Identify which cell holds the provided text, then report its [x, y] central coordinate. 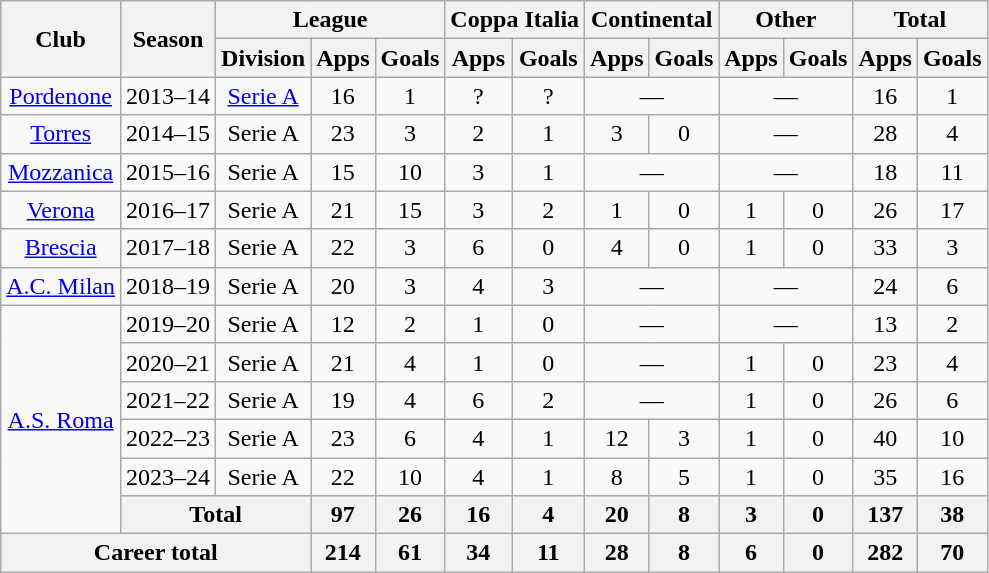
Brescia [61, 248]
2022–23 [168, 438]
Other [786, 20]
5 [684, 477]
38 [952, 515]
2020–21 [168, 362]
282 [885, 553]
33 [885, 248]
97 [343, 515]
2023–24 [168, 477]
2016–17 [168, 210]
Career total [156, 553]
A.C. Milan [61, 286]
2017–18 [168, 248]
Coppa Italia [515, 20]
2014–15 [168, 134]
24 [885, 286]
137 [885, 515]
61 [410, 553]
Continental [652, 20]
214 [343, 553]
17 [952, 210]
Club [61, 39]
Season [168, 39]
A.S. Roma [61, 419]
Mozzanica [61, 172]
2019–20 [168, 324]
70 [952, 553]
Torres [61, 134]
2015–16 [168, 172]
2021–22 [168, 400]
League [330, 20]
13 [885, 324]
2013–14 [168, 96]
40 [885, 438]
Verona [61, 210]
19 [343, 400]
35 [885, 477]
2018–19 [168, 286]
18 [885, 172]
Pordenone [61, 96]
34 [478, 553]
Division [264, 58]
